Find where the given text appears and provide that cell's center as [X, Y] coordinate. 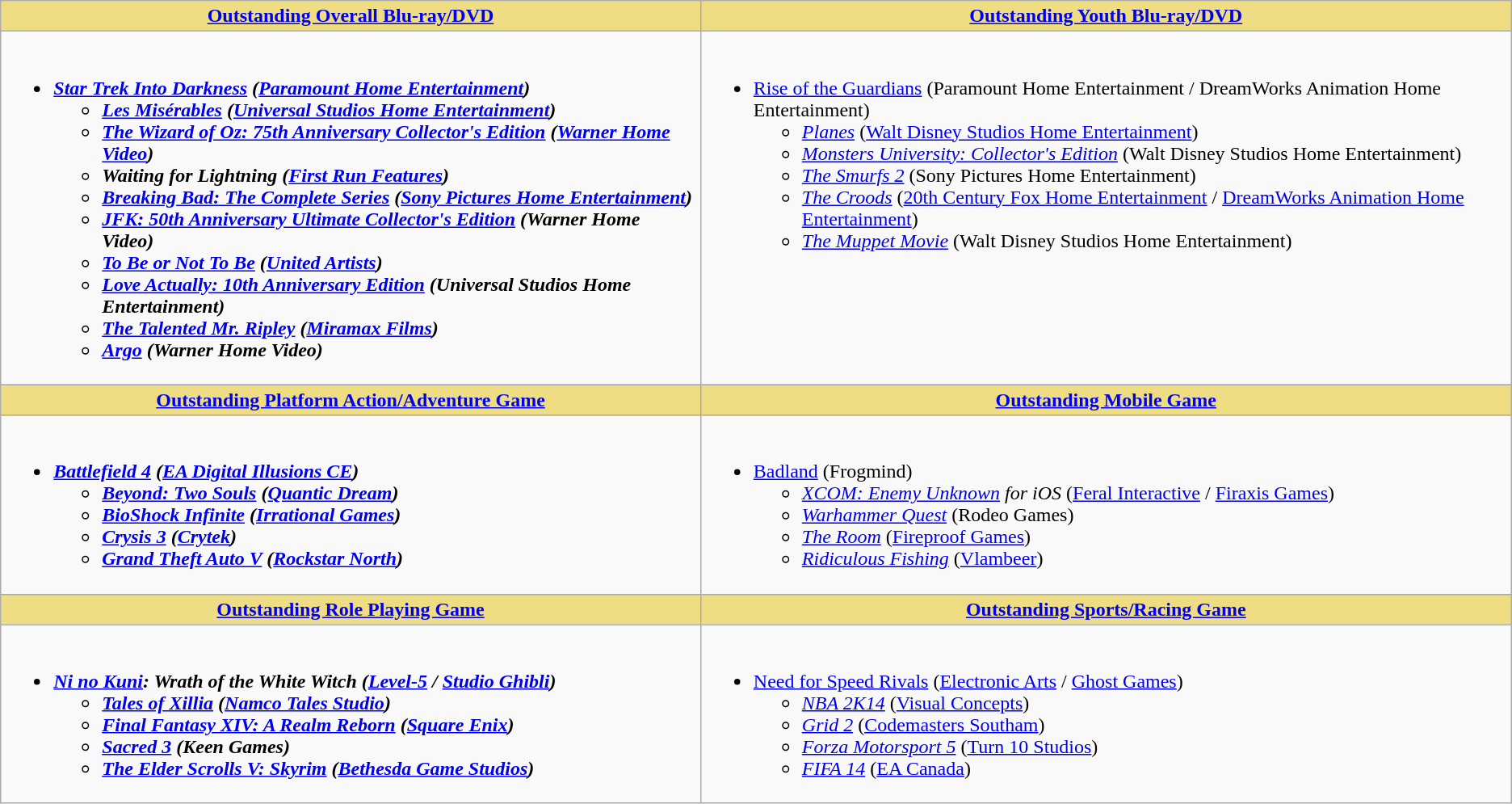
Outstanding Youth Blu-ray/DVD [1106, 16]
Outstanding Platform Action/Adventure Game [351, 400]
Outstanding Role Playing Game [351, 609]
Outstanding Sports/Racing Game [1106, 609]
Outstanding Overall Blu-ray/DVD [351, 16]
Outstanding Mobile Game [1106, 400]
